Detect which cell encompasses the target text, then output its (x, y) center coordinate. 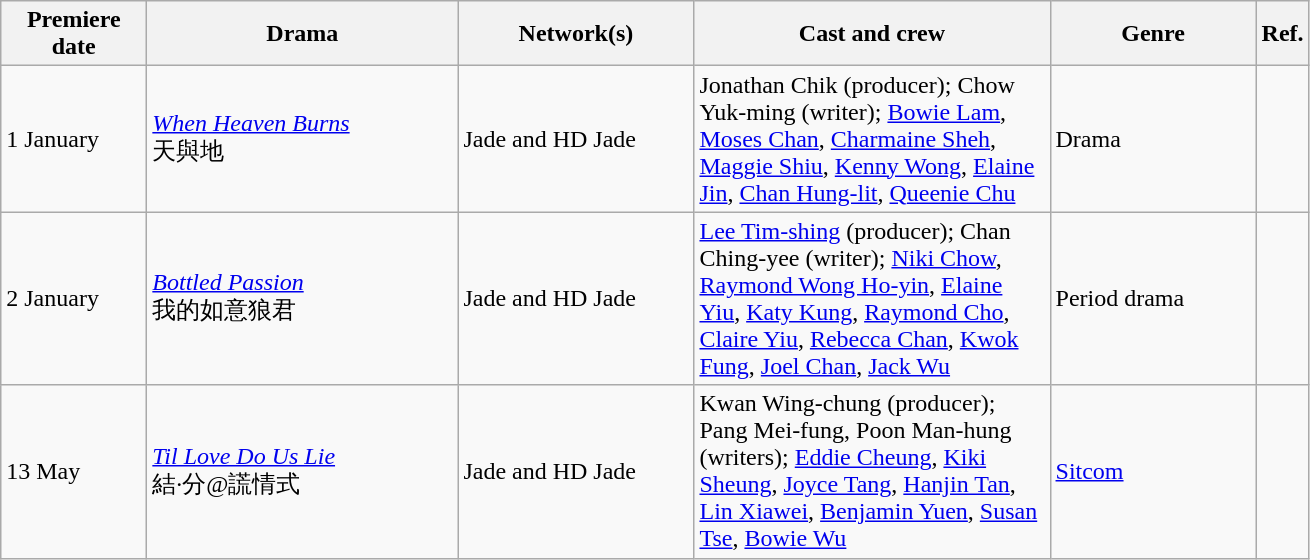
1 January (74, 139)
Sitcom (1153, 472)
Premiere date (74, 34)
Network(s) (576, 34)
Ref. (1282, 34)
Period drama (1153, 298)
When Heaven Burns天與地 (302, 139)
Genre (1153, 34)
Til Love Do Us Lie結·分@謊情式 (302, 472)
Bottled Passion我的如意狼君 (302, 298)
2 January (74, 298)
Cast and crew (872, 34)
13 May (74, 472)
